Identify which cell holds the provided text, then report its (X, Y) central coordinate. 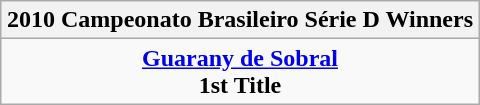
Guarany de Sobral 1st Title (240, 72)
2010 Campeonato Brasileiro Série D Winners (240, 20)
